Detect which cell encompasses the target text, then output its [x, y] center coordinate. 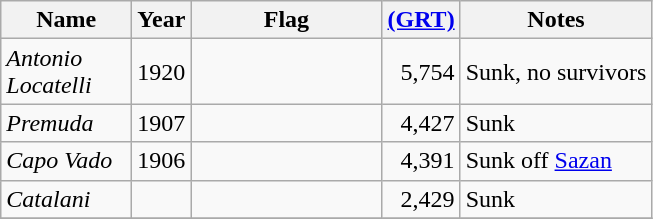
Sunk off Sazan [556, 161]
1906 [162, 161]
Capo Vado [66, 161]
4,427 [421, 123]
Year [162, 20]
2,429 [421, 199]
Flag [286, 20]
(GRT) [421, 20]
5,754 [421, 72]
Premuda [66, 123]
1920 [162, 72]
4,391 [421, 161]
1907 [162, 123]
Antonio Locatelli [66, 72]
Notes [556, 20]
Catalani [66, 199]
Sunk, no survivors [556, 72]
Name [66, 20]
